Return (x, y) of the center of cell containing provided text 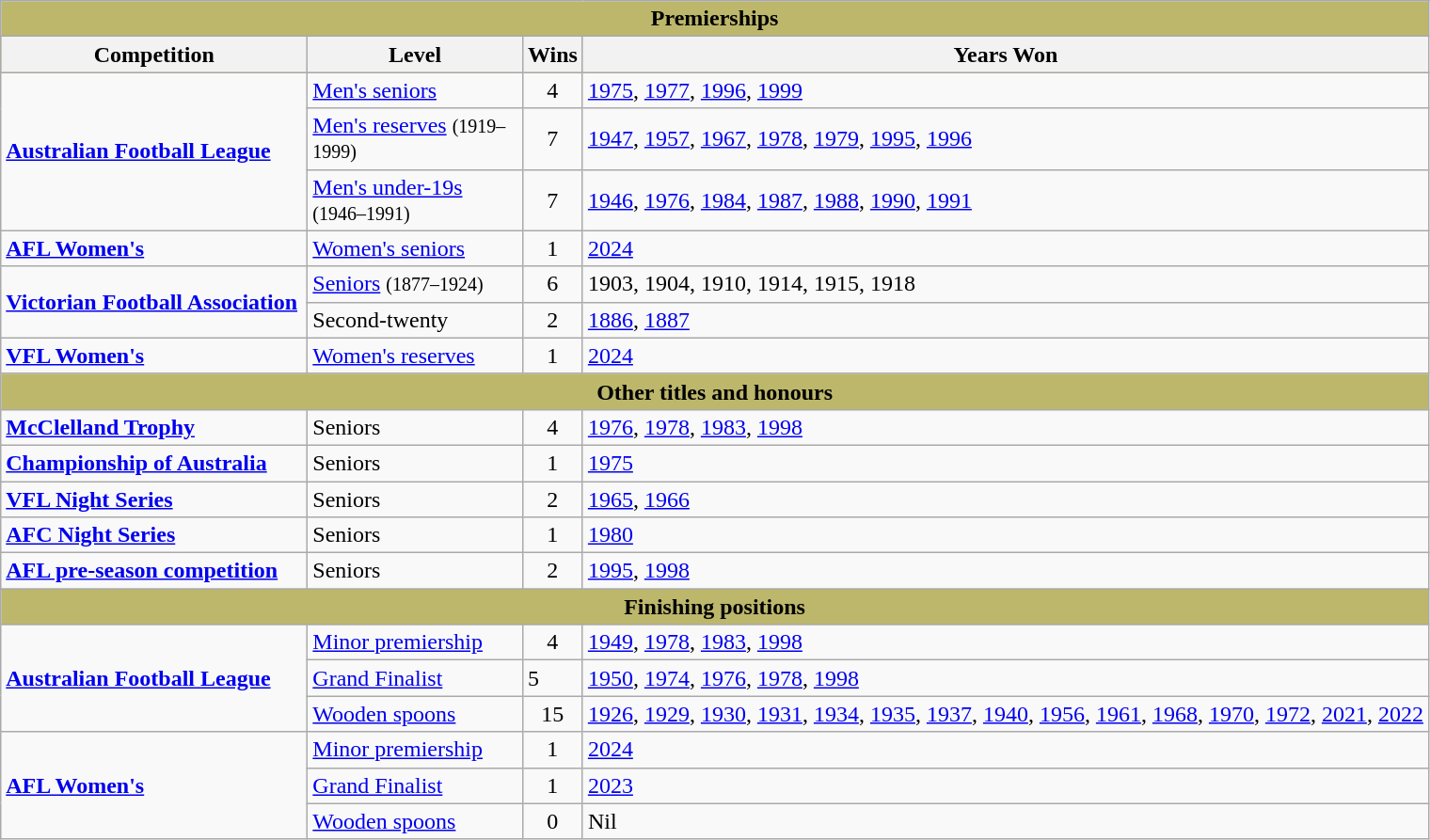
Competition (154, 55)
Championship of Australia (154, 463)
Years Won (1005, 55)
AFC Night Series (154, 535)
5 (552, 678)
Men's seniors (416, 90)
Men's reserves (1919–1999) (416, 139)
Men's under-19s (1946–1991) (416, 199)
McClelland Trophy (154, 427)
1950, 1974, 1976, 1978, 1998 (1005, 678)
Women's seniors (416, 248)
Nil (1005, 821)
Finishing positions (715, 607)
6 (552, 284)
Women's reserves (416, 356)
Premierships (715, 19)
Other titles and honours (715, 391)
AFL pre-season competition (154, 571)
1949, 1978, 1983, 1998 (1005, 642)
Seniors (1877–1924) (416, 284)
Victorian Football Association (154, 302)
1975, 1977, 1996, 1999 (1005, 90)
1886, 1887 (1005, 320)
1965, 1966 (1005, 499)
VFL Women's (154, 356)
Level (416, 55)
1926, 1929, 1930, 1931, 1934, 1935, 1937, 1940, 1956, 1961, 1968, 1970, 1972, 2021, 2022 (1005, 714)
1980 (1005, 535)
1976, 1978, 1983, 1998 (1005, 427)
1975 (1005, 463)
0 (552, 821)
Second-twenty (416, 320)
1995, 1998 (1005, 571)
2023 (1005, 785)
Wins (552, 55)
15 (552, 714)
1947, 1957, 1967, 1978, 1979, 1995, 1996 (1005, 139)
1946, 1976, 1984, 1987, 1988, 1990, 1991 (1005, 199)
VFL Night Series (154, 499)
1903, 1904, 1910, 1914, 1915, 1918 (1005, 284)
